Return [X, Y] of the center of cell containing provided text 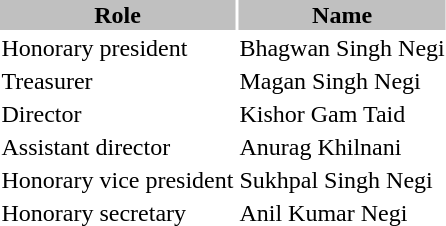
Honorary president [118, 48]
Sukhpal Singh Negi [342, 180]
Assistant director [118, 147]
Honorary vice president [118, 180]
Anurag Khilnani [342, 147]
Magan Singh Negi [342, 81]
Director [118, 114]
Role [118, 15]
Name [342, 15]
Kishor Gam Taid [342, 114]
Bhagwan Singh Negi [342, 48]
Treasurer [118, 81]
